Return [x, y] of the center of cell containing provided text 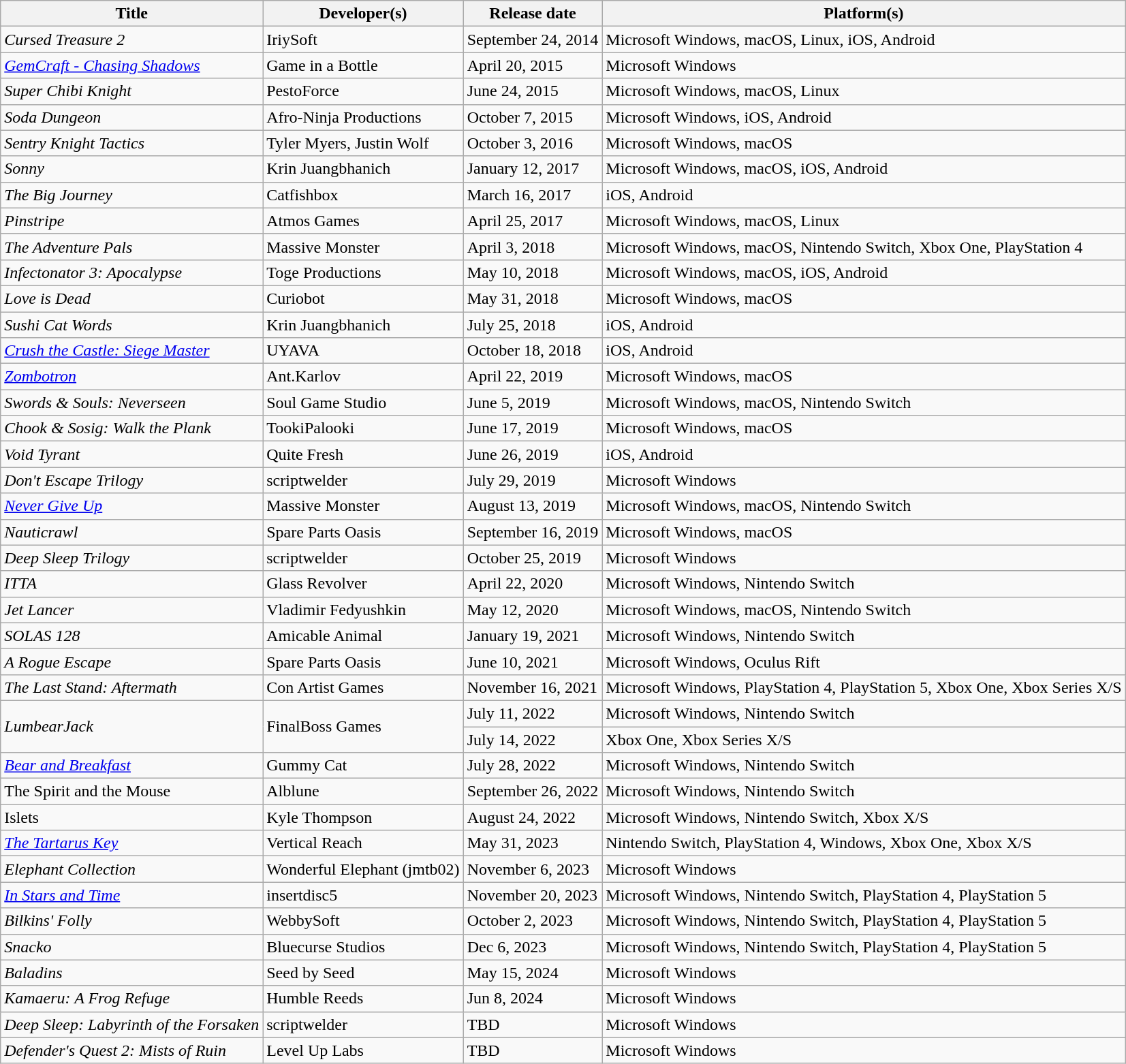
Game in a Bottle [363, 65]
June 5, 2019 [533, 403]
Bear and Breakfast [132, 766]
Microsoft Windows, macOS, Linux, iOS, Android [864, 40]
Don't Escape Trilogy [132, 480]
Con Artist Games [363, 687]
Gummy Cat [363, 766]
PestoForce [363, 91]
Microsoft Windows, PlayStation 4, PlayStation 5, Xbox One, Xbox Series X/S [864, 687]
July 14, 2022 [533, 739]
Sonny [132, 169]
January 12, 2017 [533, 169]
Microsoft Windows, iOS, Android [864, 117]
Developer(s) [363, 14]
Kyle Thompson [363, 817]
Microsoft Windows, Oculus Rift [864, 661]
Quite Fresh [363, 454]
October 25, 2019 [533, 558]
Vertical Reach [363, 843]
November 6, 2023 [533, 869]
The Tartarus Key [132, 843]
Crush the Castle: Siege Master [132, 351]
Soda Dungeon [132, 117]
LumbearJack [132, 726]
October 18, 2018 [533, 351]
March 16, 2017 [533, 195]
Nauticrawl [132, 532]
Wonderful Elephant (jmtb02) [363, 869]
June 17, 2019 [533, 428]
insertdisc5 [363, 895]
Microsoft Windows, Nintendo Switch, Xbox X/S [864, 817]
Jet Lancer [132, 610]
Nintendo Switch, PlayStation 4, Windows, Xbox One, Xbox X/S [864, 843]
Soul Game Studio [363, 403]
May 31, 2023 [533, 843]
January 19, 2021 [533, 636]
Vladimir Fedyushkin [363, 610]
Atmos Games [363, 221]
June 24, 2015 [533, 91]
Elephant Collection [132, 869]
Ant.Karlov [363, 377]
April 22, 2019 [533, 377]
June 10, 2021 [533, 661]
July 25, 2018 [533, 325]
Toge Productions [363, 272]
UYAVA [363, 351]
IriySoft [363, 40]
Super Chibi Knight [132, 91]
October 2, 2023 [533, 921]
Never Give Up [132, 506]
Amicable Animal [363, 636]
Baladins [132, 973]
The Spirit and the Mouse [132, 792]
Cursed Treasure 2 [132, 40]
Islets [132, 817]
October 3, 2016 [533, 143]
SOLAS 128 [132, 636]
Title [132, 14]
Xbox One, Xbox Series X/S [864, 739]
Void Tyrant [132, 454]
Humble Reeds [363, 999]
Afro-Ninja Productions [363, 117]
Zombotron [132, 377]
July 29, 2019 [533, 480]
November 20, 2023 [533, 895]
Bluecurse Studios [363, 947]
September 16, 2019 [533, 532]
May 15, 2024 [533, 973]
ITTA [132, 584]
WebbySoft [363, 921]
May 31, 2018 [533, 298]
Curiobot [363, 298]
May 12, 2020 [533, 610]
Alblune [363, 792]
Tyler Myers, Justin Wolf [363, 143]
TookiPalooki [363, 428]
April 22, 2020 [533, 584]
September 26, 2022 [533, 792]
Catfishbox [363, 195]
October 7, 2015 [533, 117]
August 24, 2022 [533, 817]
July 11, 2022 [533, 713]
Bilkins' Folly [132, 921]
Chook & Sosig: Walk the Plank [132, 428]
November 16, 2021 [533, 687]
May 10, 2018 [533, 272]
April 25, 2017 [533, 221]
In Stars and Time [132, 895]
Release date [533, 14]
Swords & Souls: Neverseen [132, 403]
April 3, 2018 [533, 247]
Seed by Seed [363, 973]
Defender's Quest 2: Mists of Ruin [132, 1050]
GemCraft - Chasing Shadows [132, 65]
Love is Dead [132, 298]
Deep Sleep Trilogy [132, 558]
Sentry Knight Tactics [132, 143]
Dec 6, 2023 [533, 947]
Platform(s) [864, 14]
Infectonator 3: Apocalypse [132, 272]
Snacko [132, 947]
The Big Journey [132, 195]
The Last Stand: Aftermath [132, 687]
Microsoft Windows, macOS, Nintendo Switch, Xbox One, PlayStation 4 [864, 247]
Deep Sleep: Labyrinth of the Forsaken [132, 1024]
Sushi Cat Words [132, 325]
July 28, 2022 [533, 766]
September 24, 2014 [533, 40]
FinalBoss Games [363, 726]
Level Up Labs [363, 1050]
Kamaeru: A Frog Refuge [132, 999]
August 13, 2019 [533, 506]
June 26, 2019 [533, 454]
Glass Revolver [363, 584]
Jun 8, 2024 [533, 999]
Pinstripe [132, 221]
The Adventure Pals [132, 247]
A Rogue Escape [132, 661]
April 20, 2015 [533, 65]
